Detect which cell encompasses the target text, then output its (X, Y) center coordinate. 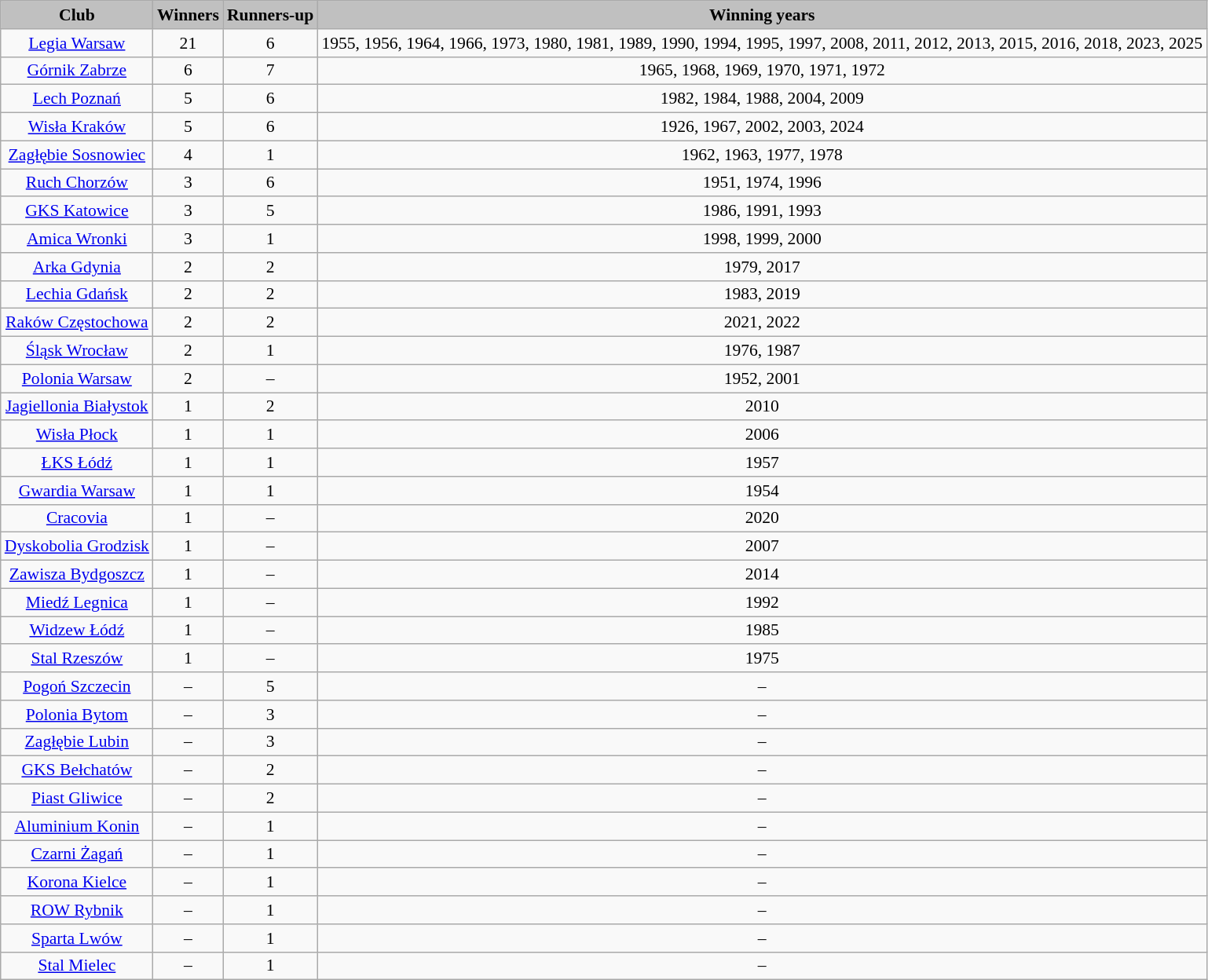
Winning years (762, 15)
4 (189, 155)
Lechia Gdańsk (77, 294)
GKS Bełchatów (77, 770)
1962, 1963, 1977, 1978 (762, 155)
1979, 2017 (762, 267)
Korona Kielce (77, 883)
1998, 1999, 2000 (762, 239)
Gwardia Warsaw (77, 491)
Stal Rzeszów (77, 659)
Widzew Łódź (77, 631)
Miedź Legnica (77, 602)
Stal Mielec (77, 966)
Aluminium Konin (77, 826)
1957 (762, 463)
Runners-up (270, 15)
Piast Gliwice (77, 799)
2006 (762, 435)
Cracovia (77, 518)
2021, 2022 (762, 323)
1992 (762, 602)
1985 (762, 631)
2014 (762, 575)
ROW Rybnik (77, 910)
Górnik Zabrze (77, 71)
2020 (762, 518)
2010 (762, 407)
Arka Gdynia (77, 267)
Legia Warsaw (77, 43)
Śląsk Wrocław (77, 351)
Dyskobolia Grodzisk (77, 547)
Czarni Żagań (77, 854)
Club (77, 15)
1983, 2019 (762, 294)
Wisła Płock (77, 435)
1955, 1956, 1964, 1966, 1973, 1980, 1981, 1989, 1990, 1994, 1995, 1997, 2008, 2011, 2012, 2013, 2015, 2016, 2018, 2023, 2025 (762, 43)
Wisła Kraków (77, 127)
Raków Częstochowa (77, 323)
Winners (189, 15)
Amica Wronki (77, 239)
GKS Katowice (77, 211)
Zagłębie Lubin (77, 742)
7 (270, 71)
1951, 1974, 1996 (762, 183)
1926, 1967, 2002, 2003, 2024 (762, 127)
Polonia Bytom (77, 715)
1954 (762, 491)
1965, 1968, 1969, 1970, 1971, 1972 (762, 71)
Sparta Lwów (77, 938)
1952, 2001 (762, 378)
Ruch Chorzów (77, 183)
ŁKS Łódź (77, 463)
2007 (762, 547)
Lech Poznań (77, 99)
1986, 1991, 1993 (762, 211)
1982, 1984, 1988, 2004, 2009 (762, 99)
Polonia Warsaw (77, 378)
Zawisza Bydgoszcz (77, 575)
1976, 1987 (762, 351)
Zagłębie Sosnowiec (77, 155)
1975 (762, 659)
21 (189, 43)
Jagiellonia Białystok (77, 407)
Pogoń Szczecin (77, 686)
